Capture the cell that displays the provided text and extract its [X, Y] central coordinate. 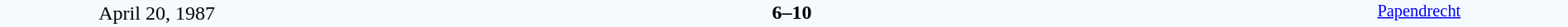
Papendrecht [1419, 13]
April 20, 1987 [157, 13]
6–10 [791, 12]
